Find where the given text appears and provide that cell's center as [X, Y] coordinate. 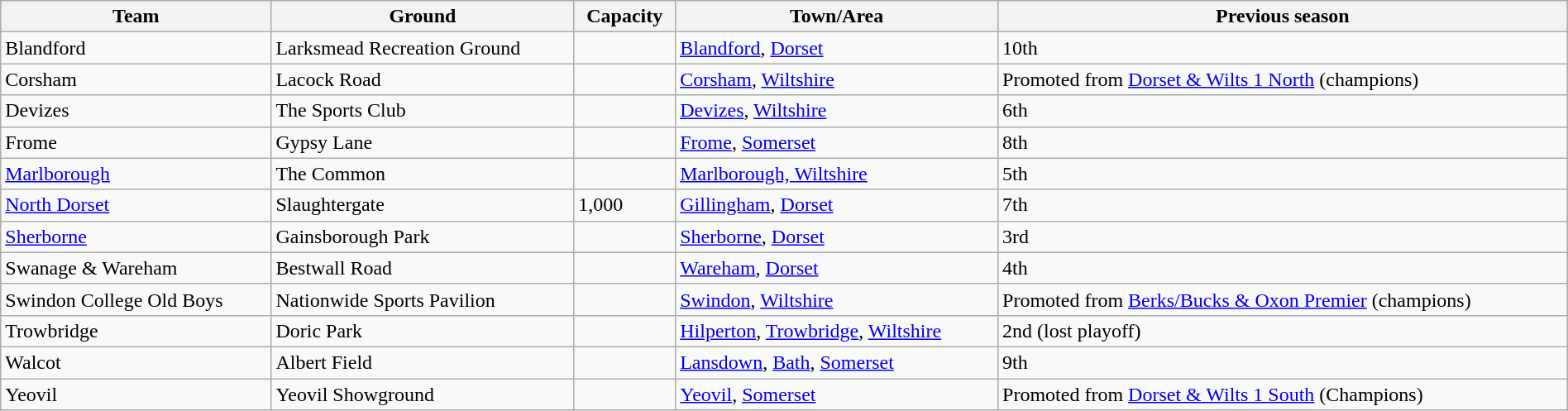
Swindon, Wiltshire [837, 299]
Corsham, Wiltshire [837, 79]
The Sports Club [423, 111]
Promoted from Berks/Bucks & Oxon Premier (champions) [1284, 299]
Frome, Somerset [837, 142]
10th [1284, 48]
5th [1284, 174]
Blandford, Dorset [837, 48]
Previous season [1284, 17]
Ground [423, 17]
Walcot [136, 362]
Corsham [136, 79]
Gypsy Lane [423, 142]
Yeovil [136, 394]
Marlborough [136, 174]
7th [1284, 205]
2nd (lost playoff) [1284, 331]
Swindon College Old Boys [136, 299]
Devizes [136, 111]
1,000 [625, 205]
Hilperton, Trowbridge, Wiltshire [837, 331]
6th [1284, 111]
Bestwall Road [423, 268]
Sherborne, Dorset [837, 237]
Gillingham, Dorset [837, 205]
Lansdown, Bath, Somerset [837, 362]
Doric Park [423, 331]
Promoted from Dorset & Wilts 1 North (champions) [1284, 79]
Frome [136, 142]
Slaughtergate [423, 205]
Larksmead Recreation Ground [423, 48]
9th [1284, 362]
The Common [423, 174]
Yeovil, Somerset [837, 394]
3rd [1284, 237]
Promoted from Dorset & Wilts 1 South (Champions) [1284, 394]
Albert Field [423, 362]
Lacock Road [423, 79]
Capacity [625, 17]
Wareham, Dorset [837, 268]
North Dorset [136, 205]
4th [1284, 268]
Devizes, Wiltshire [837, 111]
Trowbridge [136, 331]
Town/Area [837, 17]
Nationwide Sports Pavilion [423, 299]
Swanage & Wareham [136, 268]
Yeovil Showground [423, 394]
Gainsborough Park [423, 237]
Blandford [136, 48]
Team [136, 17]
Marlborough, Wiltshire [837, 174]
8th [1284, 142]
Sherborne [136, 237]
